Capture the cell that displays the provided text and extract its (X, Y) central coordinate. 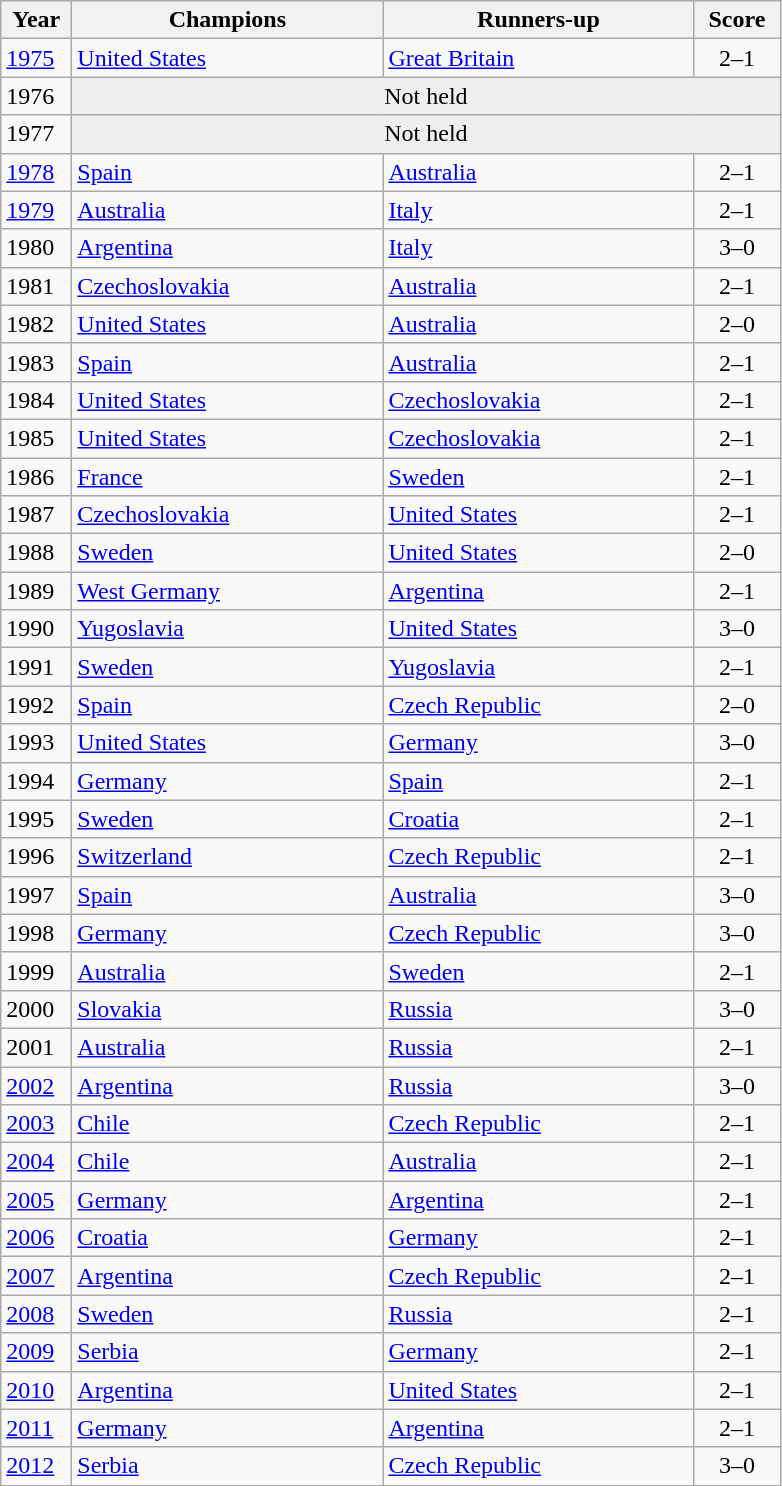
1980 (36, 248)
2007 (36, 1276)
1997 (36, 895)
2009 (36, 1352)
Great Britain (538, 58)
1978 (36, 172)
Slovakia (228, 1009)
France (228, 477)
Score (737, 20)
2001 (36, 1047)
1977 (36, 134)
1999 (36, 971)
2005 (36, 1200)
1988 (36, 553)
2012 (36, 1466)
1981 (36, 286)
1975 (36, 58)
2010 (36, 1390)
1986 (36, 477)
West Germany (228, 591)
1984 (36, 400)
1989 (36, 591)
2000 (36, 1009)
1976 (36, 96)
2004 (36, 1162)
Runners-up (538, 20)
1995 (36, 819)
Year (36, 20)
2002 (36, 1085)
1979 (36, 210)
1985 (36, 438)
1983 (36, 362)
1987 (36, 515)
1993 (36, 743)
2011 (36, 1428)
2003 (36, 1124)
Switzerland (228, 857)
1992 (36, 705)
1996 (36, 857)
2006 (36, 1238)
1998 (36, 933)
1994 (36, 781)
2008 (36, 1314)
1991 (36, 667)
1982 (36, 324)
1990 (36, 629)
Champions (228, 20)
